For the text-containing cell, return its midpoint in (X, Y) coordinate format. 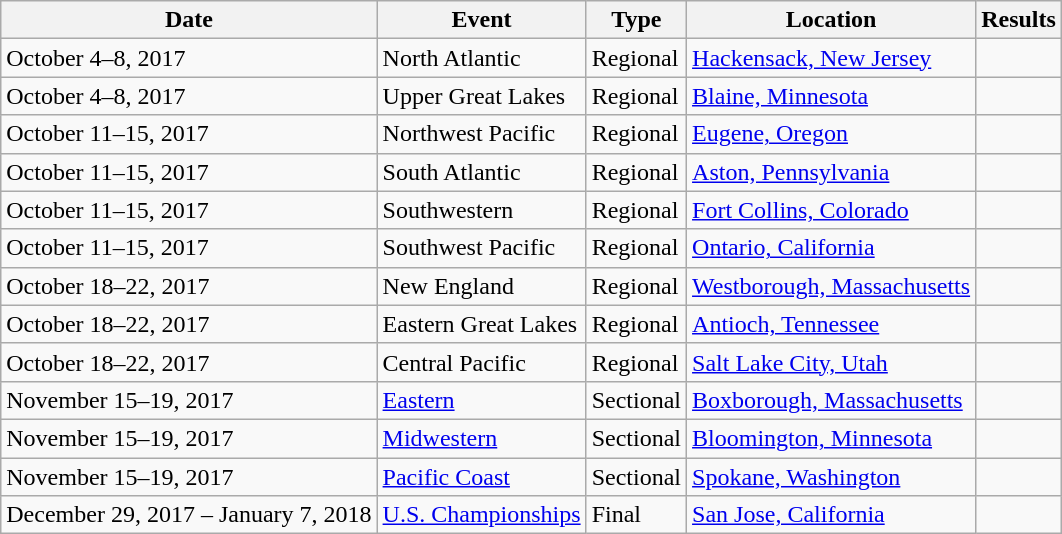
Blaine, Minnesota (832, 96)
Northwest Pacific (482, 134)
Southwestern (482, 210)
Hackensack, New Jersey (832, 58)
Results (1019, 20)
Midwestern (482, 438)
South Atlantic (482, 172)
Spokane, Washington (832, 477)
Eastern (482, 400)
Fort Collins, Colorado (832, 210)
Location (832, 20)
Southwest Pacific (482, 248)
San Jose, California (832, 515)
Date (189, 20)
Westborough, Massachusetts (832, 286)
Eastern Great Lakes (482, 324)
Aston, Pennsylvania (832, 172)
Boxborough, Massachusetts (832, 400)
Central Pacific (482, 362)
December 29, 2017 – January 7, 2018 (189, 515)
Bloomington, Minnesota (832, 438)
Pacific Coast (482, 477)
Final (636, 515)
Salt Lake City, Utah (832, 362)
Event (482, 20)
New England (482, 286)
Type (636, 20)
Antioch, Tennessee (832, 324)
North Atlantic (482, 58)
Eugene, Oregon (832, 134)
Upper Great Lakes (482, 96)
Ontario, California (832, 248)
U.S. Championships (482, 515)
